Identify which cell holds the provided text, then report its (X, Y) central coordinate. 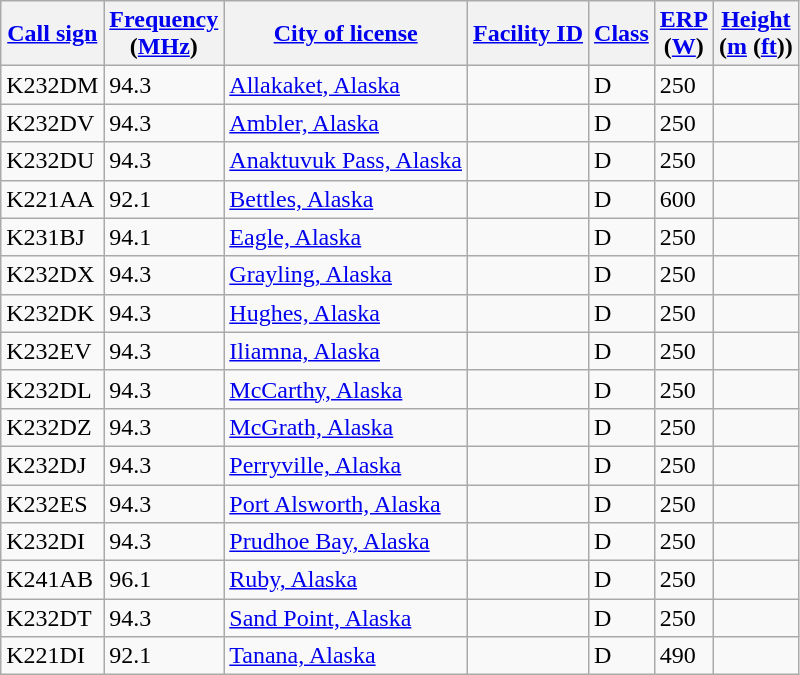
ERP(W) (684, 34)
Perryville, Alaska (346, 465)
94.1 (164, 237)
Anaktuvuk Pass, Alaska (346, 161)
K221DI (52, 656)
K232ES (52, 503)
Frequency(MHz) (164, 34)
McCarthy, Alaska (346, 389)
Call sign (52, 34)
Grayling, Alaska (346, 275)
Hughes, Alaska (346, 313)
McGrath, Alaska (346, 427)
K232DX (52, 275)
Tanana, Alaska (346, 656)
K221AA (52, 199)
Bettles, Alaska (346, 199)
Ruby, Alaska (346, 580)
Class (622, 34)
K232DT (52, 618)
96.1 (164, 580)
K232DU (52, 161)
K232EV (52, 351)
K232DJ (52, 465)
K232DK (52, 313)
Prudhoe Bay, Alaska (346, 542)
K232DV (52, 123)
600 (684, 199)
K241AB (52, 580)
Facility ID (528, 34)
Allakaket, Alaska (346, 85)
K231BJ (52, 237)
Height(m (ft)) (756, 34)
K232DI (52, 542)
Port Alsworth, Alaska (346, 503)
Eagle, Alaska (346, 237)
Sand Point, Alaska (346, 618)
Iliamna, Alaska (346, 351)
K232DZ (52, 427)
City of license (346, 34)
K232DM (52, 85)
490 (684, 656)
K232DL (52, 389)
Ambler, Alaska (346, 123)
